Capture the cell that displays the provided text and extract its [x, y] central coordinate. 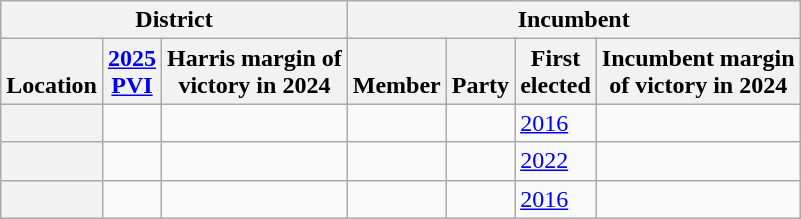
Incumbent marginof victory in 2024 [698, 72]
Firstelected [556, 72]
Location [52, 72]
2025PVI [132, 72]
Member [396, 72]
Harris margin ofvictory in 2024 [255, 72]
Party [480, 72]
2022 [556, 161]
District [174, 20]
Incumbent [574, 20]
